Capture the cell that displays the provided text and extract its [x, y] central coordinate. 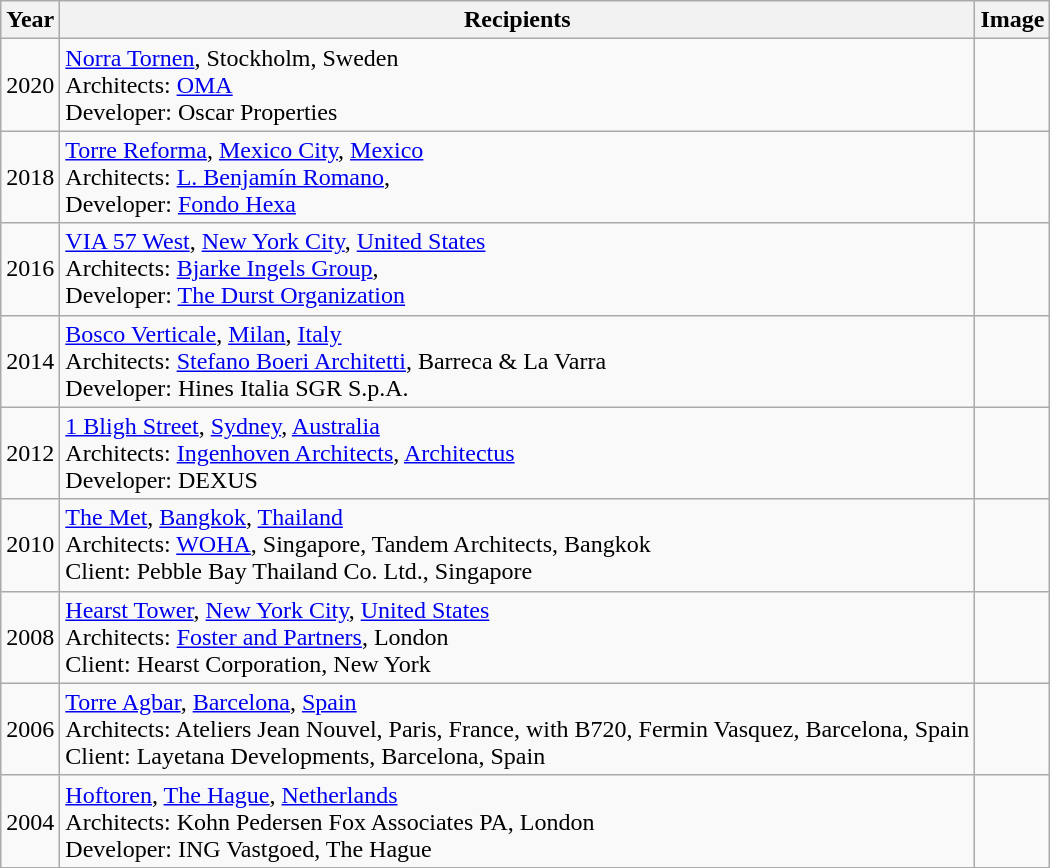
2014 [30, 361]
Norra Tornen, Stockholm, SwedenArchitects: OMADeveloper: Oscar Properties [518, 85]
The Met, Bangkok, ThailandArchitects: WOHA, Singapore, Tandem Architects, BangkokClient: Pebble Bay Thailand Co. Ltd., Singapore [518, 545]
2006 [30, 729]
Year [30, 20]
2018 [30, 177]
Torre Reforma, Mexico City, MexicoArchitects: L. Benjamín Romano, Developer: Fondo Hexa [518, 177]
Hoftoren, The Hague, NetherlandsArchitects: Kohn Pedersen Fox Associates PA, London Developer: ING Vastgoed, The Hague [518, 821]
Recipients [518, 20]
Bosco Verticale, Milan, ItalyArchitects: Stefano Boeri Architetti, Barreca & La VarraDeveloper: Hines Italia SGR S.p.A. [518, 361]
Hearst Tower, New York City, United States Architects: Foster and Partners, London Client: Hearst Corporation, New York [518, 637]
2004 [30, 821]
2012 [30, 453]
2020 [30, 85]
2016 [30, 269]
2010 [30, 545]
Image [1012, 20]
VIA 57 West, New York City, United StatesArchitects: Bjarke Ingels Group, Developer: The Durst Organization [518, 269]
2008 [30, 637]
1 Bligh Street, Sydney, AustraliaArchitects: Ingenhoven Architects, ArchitectusDeveloper: DEXUS [518, 453]
